Detect which cell encompasses the target text, then output its (X, Y) center coordinate. 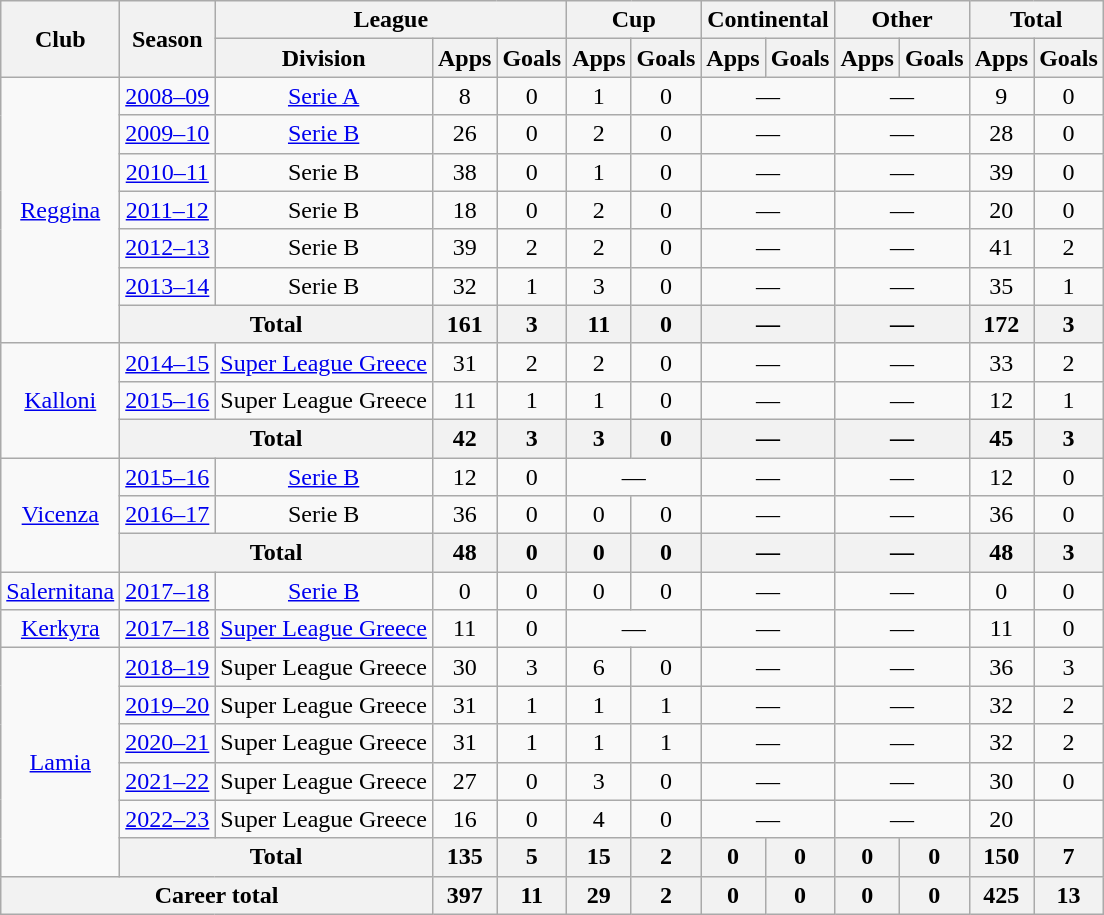
Career total (217, 895)
Reggina (60, 210)
Lamia (60, 762)
35 (1001, 286)
Serie A (324, 96)
27 (464, 781)
2012–13 (168, 248)
2018–19 (168, 667)
Cup (634, 20)
172 (1001, 324)
2020–21 (168, 743)
Continental (768, 20)
Other (902, 20)
15 (599, 857)
16 (464, 819)
2008–09 (168, 96)
2010–11 (168, 172)
2019–20 (168, 705)
2011–12 (168, 210)
4 (599, 819)
42 (464, 438)
397 (464, 895)
161 (464, 324)
33 (1001, 362)
Season (168, 39)
2014–15 (168, 362)
2013–14 (168, 286)
45 (1001, 438)
Salernitana (60, 591)
5 (532, 857)
Division (324, 58)
2022–23 (168, 819)
13 (1069, 895)
29 (599, 895)
Vicenza (60, 515)
28 (1001, 134)
8 (464, 96)
38 (464, 172)
2009–10 (168, 134)
26 (464, 134)
18 (464, 210)
2021–22 (168, 781)
Kalloni (60, 400)
League (391, 20)
6 (599, 667)
9 (1001, 96)
Kerkyra (60, 629)
150 (1001, 857)
7 (1069, 857)
Club (60, 39)
135 (464, 857)
425 (1001, 895)
41 (1001, 248)
2016–17 (168, 515)
